Provide the [x, y] coordinate of the cell's center where the given text is located.  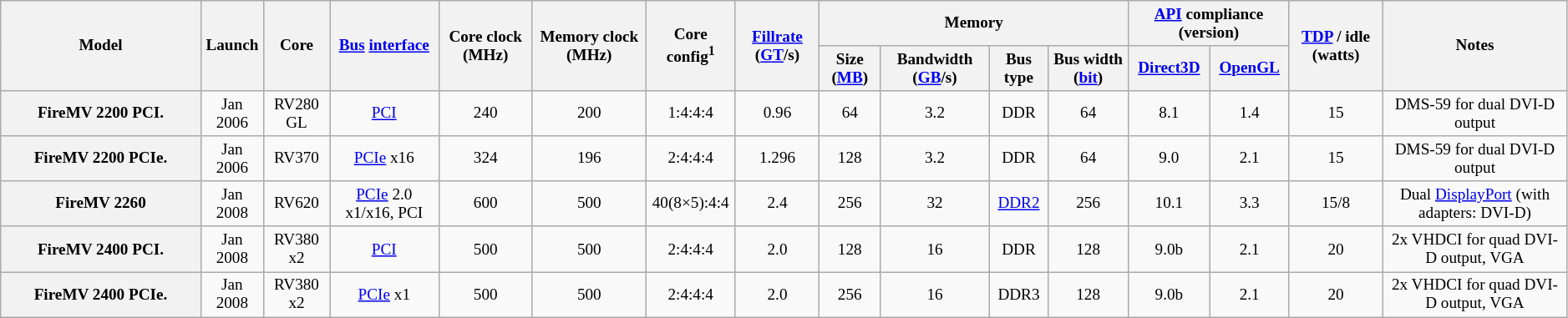
196 [589, 159]
1:4:4:4 [690, 114]
Dual DisplayPort (with adapters: DVI-D) [1475, 204]
Memory clock (MHz) [589, 46]
240 [485, 114]
RV280 GL [296, 114]
200 [589, 114]
32 [936, 204]
PCIe x1 [384, 294]
RV620 [296, 204]
15/8 [1336, 204]
Bus width (bit) [1088, 68]
Notes [1475, 46]
API compliance (version) [1210, 23]
324 [485, 159]
2.4 [777, 204]
40(8×5):4:4 [690, 204]
Core clock (MHz) [485, 46]
1.296 [777, 159]
Bus type [1018, 68]
Model [101, 46]
Fillrate (GT/s) [777, 46]
0.96 [777, 114]
Core config1 [690, 46]
TDP / idle (watts) [1336, 46]
600 [485, 204]
3.3 [1250, 204]
10.1 [1170, 204]
FireMV 2200 PCI. [101, 114]
OpenGL [1250, 68]
Bus interface [384, 46]
DDR3 [1018, 294]
RV370 [296, 159]
DDR2 [1018, 204]
Size (MB) [850, 68]
Launch [232, 46]
FireMV 2400 PCI. [101, 249]
9.0 [1170, 159]
Bandwidth (GB/s) [936, 68]
FireMV 2200 PCIe. [101, 159]
1.4 [1250, 114]
Core [296, 46]
8.1 [1170, 114]
PCIe x16 [384, 159]
PCIe 2.0 x1/x16, PCI [384, 204]
FireMV 2400 PCIe. [101, 294]
Memory [974, 23]
FireMV 2260 [101, 204]
Direct3D [1170, 68]
